Return the [X, Y] coordinate for the center point of the cell that contains the specified text.  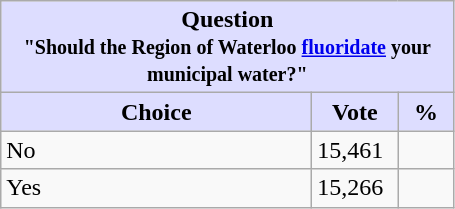
Choice [156, 112]
Vote [355, 112]
Yes [156, 188]
Question "Should the Region of Waterloo fluoridate your municipal water?" [228, 47]
% [426, 112]
15,266 [355, 188]
15,461 [355, 150]
No [156, 150]
